Capture the cell that displays the provided text and extract its [x, y] central coordinate. 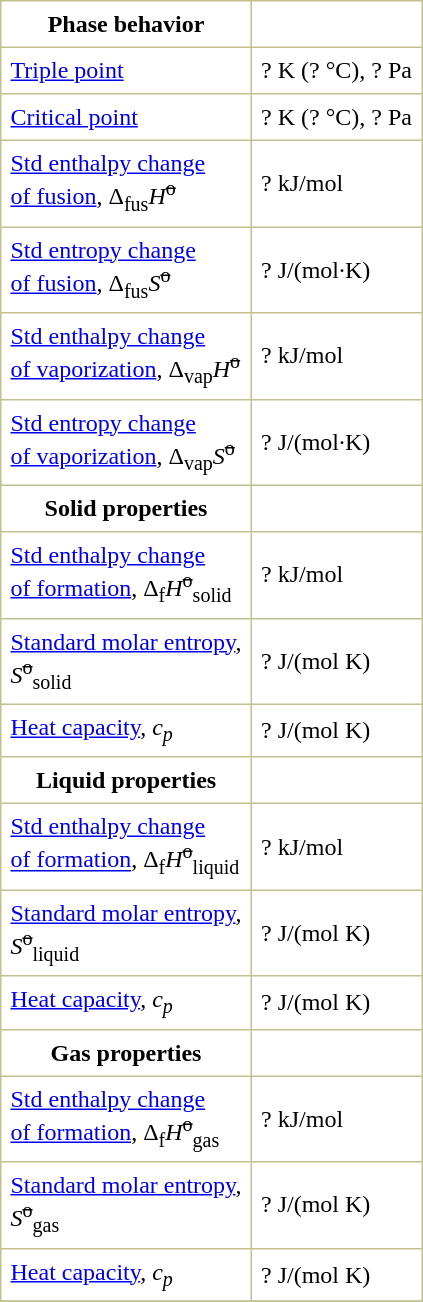
Std entropy changeof fusion, ΔfusSo [126, 270]
Gas properties [126, 1052]
Solid properties [126, 508]
Standard molar entropy,Sosolid [126, 661]
Triple point [126, 70]
Standard molar entropy,Sogas [126, 1205]
Std enthalpy changeof formation, ΔfHogas [126, 1119]
Standard molar entropy,Soliquid [126, 933]
Critical point [126, 117]
Std enthalpy changeof fusion, ΔfusHo [126, 183]
Std enthalpy changeof formation, ΔfHoliquid [126, 847]
Phase behavior [126, 24]
Std enthalpy changeof formation, ΔfHosolid [126, 575]
Std entropy changeof vaporization, ΔvapSo [126, 442]
Std enthalpy changeof vaporization, ΔvapHo [126, 356]
Liquid properties [126, 780]
